Output the (X, Y) coordinate of the center of the cell containing the given text.  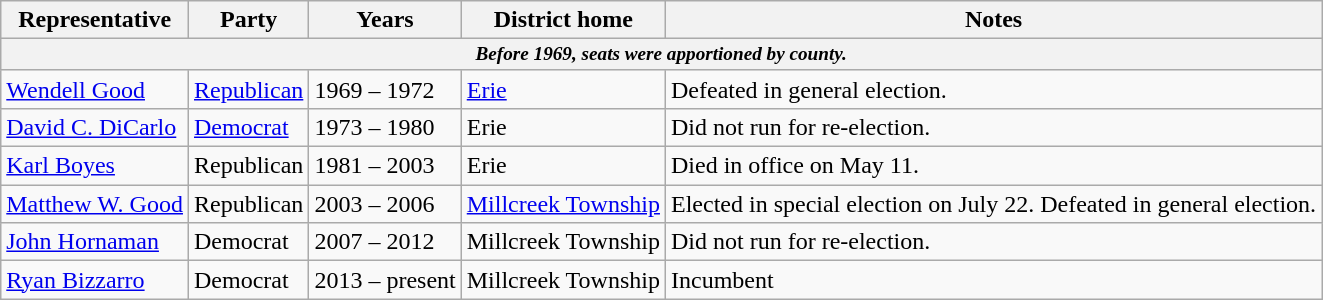
2013 – present (385, 280)
Defeated in general election. (993, 89)
1969 – 1972 (385, 89)
Years (385, 20)
District home (563, 20)
Ryan Bizzarro (95, 280)
1981 – 2003 (385, 166)
Notes (993, 20)
Matthew W. Good (95, 204)
Elected in special election on July 22. Defeated in general election. (993, 204)
Party (248, 20)
Incumbent (993, 280)
2003 – 2006 (385, 204)
David C. DiCarlo (95, 128)
Representative (95, 20)
John Hornaman (95, 242)
1973 – 1980 (385, 128)
Wendell Good (95, 89)
2007 – 2012 (385, 242)
Karl Boyes (95, 166)
Before 1969, seats were apportioned by county. (662, 55)
Died in office on May 11. (993, 166)
